Locate the cell with the specified text and output its [X, Y] center coordinate. 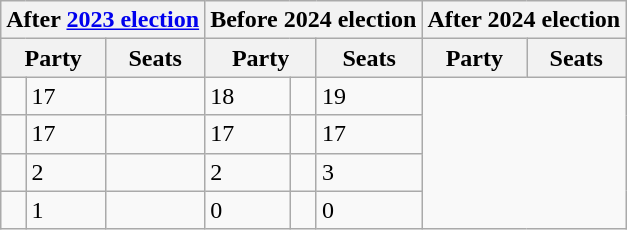
After 2024 election [524, 20]
Before 2024 election [314, 20]
19 [368, 96]
3 [368, 172]
After 2023 election [103, 20]
18 [248, 96]
1 [66, 210]
